Return the (x, y) coordinate for the center point of the cell that contains the specified text.  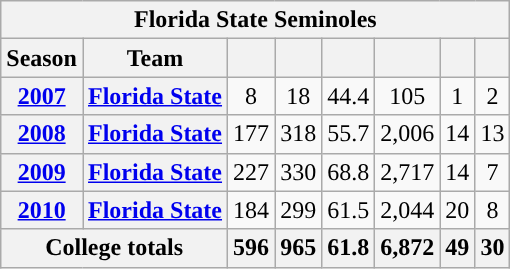
227 (252, 172)
2008 (42, 134)
49 (458, 248)
Season (42, 58)
299 (298, 210)
44.4 (348, 96)
2,044 (408, 210)
318 (298, 134)
College totals (114, 248)
18 (298, 96)
61.5 (348, 210)
55.7 (348, 134)
2,717 (408, 172)
61.8 (348, 248)
Florida State Seminoles (256, 20)
177 (252, 134)
2010 (42, 210)
105 (408, 96)
2007 (42, 96)
68.8 (348, 172)
30 (492, 248)
2,006 (408, 134)
13 (492, 134)
965 (298, 248)
7 (492, 172)
596 (252, 248)
20 (458, 210)
2 (492, 96)
2009 (42, 172)
Team (154, 58)
6,872 (408, 248)
330 (298, 172)
184 (252, 210)
1 (458, 96)
